Scan for the cell matching the given text and deliver its [X, Y] coordinate at center. 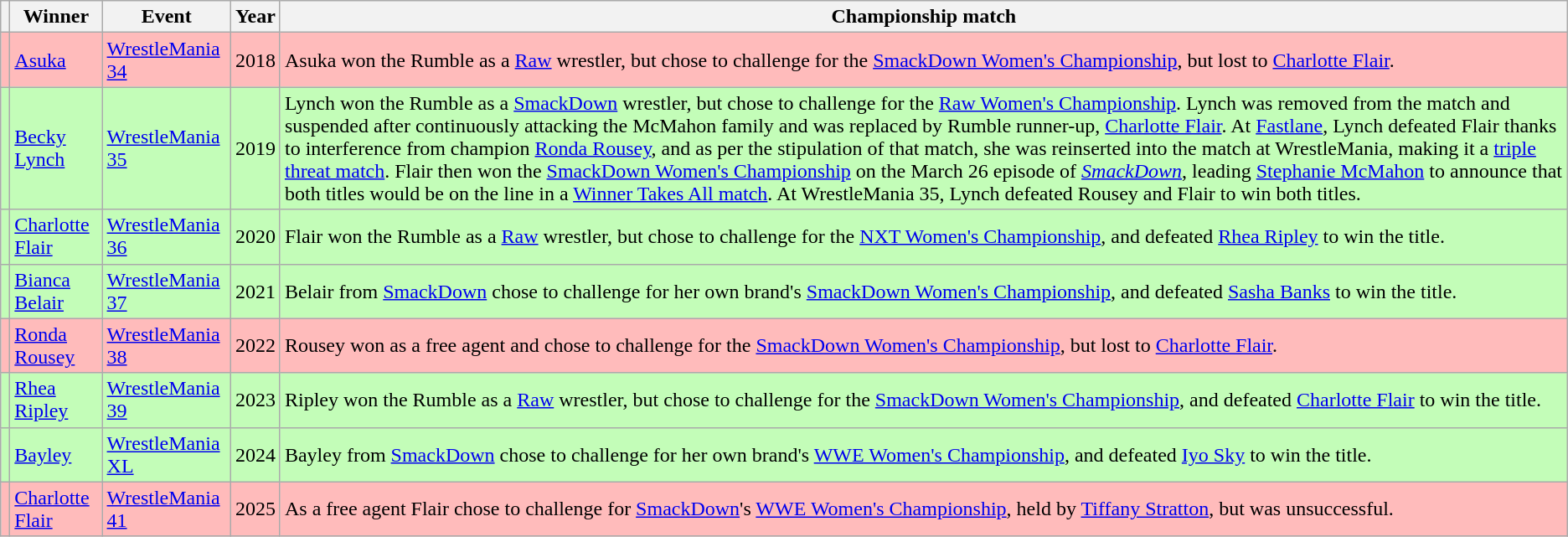
Winner [56, 17]
2021 [255, 292]
Becky Lynch [56, 148]
WrestleMania 36 [166, 236]
Event [166, 17]
WrestleMania 38 [166, 345]
Belair from SmackDown chose to challenge for her own brand's SmackDown Women's Championship, and defeated Sasha Banks to win the title. [923, 292]
Rousey won as a free agent and chose to challenge for the SmackDown Women's Championship, but lost to Charlotte Flair. [923, 345]
Bianca Belair [56, 292]
Year [255, 17]
Flair won the Rumble as a Raw wrestler, but chose to challenge for the NXT Women's Championship, and defeated Rhea Ripley to win the title. [923, 236]
2022 [255, 345]
2024 [255, 454]
WrestleMania 35 [166, 148]
Asuka [56, 60]
Rhea Ripley [56, 400]
Bayley from SmackDown chose to challenge for her own brand's WWE Women's Championship, and defeated Iyo Sky to win the title. [923, 454]
2018 [255, 60]
2025 [255, 509]
2023 [255, 400]
As a free agent Flair chose to challenge for SmackDown's WWE Women's Championship, held by Tiffany Stratton, but was unsuccessful. [923, 509]
Asuka won the Rumble as a Raw wrestler, but chose to challenge for the SmackDown Women's Championship, but lost to Charlotte Flair. [923, 60]
WrestleMania 41 [166, 509]
Ronda Rousey [56, 345]
WrestleMania 39 [166, 400]
2020 [255, 236]
2019 [255, 148]
WrestleMania XL [166, 454]
WrestleMania 37 [166, 292]
WrestleMania 34 [166, 60]
Championship match [923, 17]
Bayley [56, 454]
